Output the (x, y) coordinate of the center of the cell containing the given text.  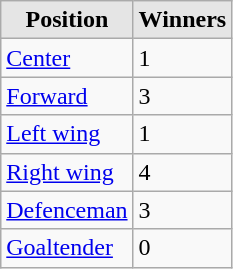
Position (67, 20)
Right wing (67, 172)
0 (182, 248)
4 (182, 172)
Winners (182, 20)
Center (67, 58)
Defenceman (67, 210)
Goaltender (67, 248)
Left wing (67, 134)
Forward (67, 96)
